Determine the (X, Y) coordinate at the center of the cell enclosing the given text.  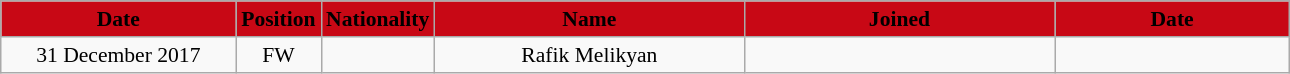
Name (589, 19)
Nationality (378, 19)
Joined (899, 19)
31 December 2017 (118, 55)
Position (278, 19)
FW (278, 55)
Rafik Melikyan (589, 55)
